Identify which cell holds the provided text, then report its (X, Y) central coordinate. 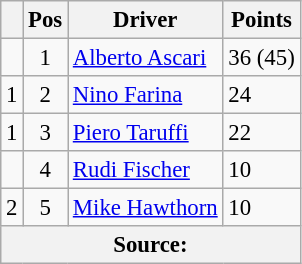
Source: (150, 245)
Nino Farina (146, 95)
Driver (146, 20)
Alberto Ascari (146, 58)
5 (46, 208)
Points (262, 20)
Mike Hawthorn (146, 208)
24 (262, 95)
4 (46, 170)
Rudi Fischer (146, 170)
Piero Taruffi (146, 133)
3 (46, 133)
22 (262, 133)
Pos (46, 20)
36 (45) (262, 58)
